Pinpoint the cell where the given text exists, returning its (X, Y) midpoint coordinate. 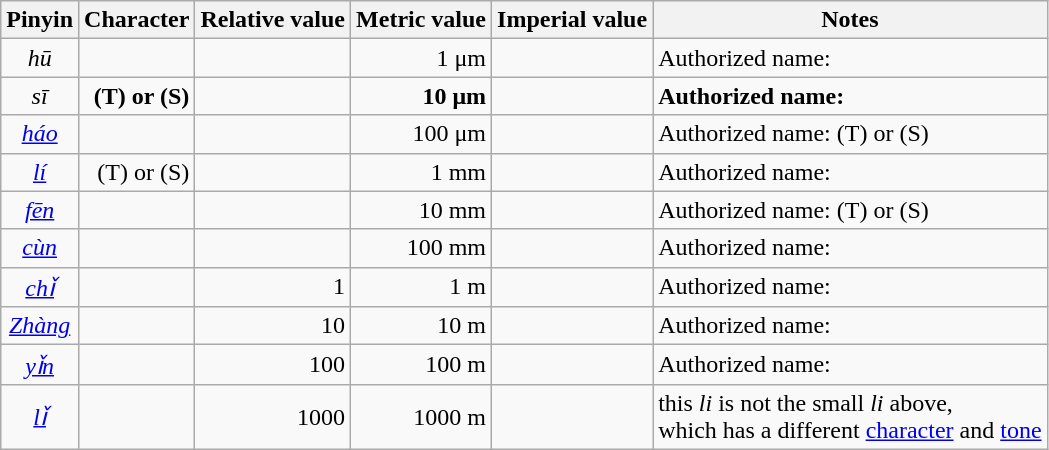
100 μm (422, 134)
100 (273, 365)
yǐn (40, 365)
1 m (422, 287)
Relative value (273, 20)
100 mm (422, 248)
hū (40, 58)
1000 m (422, 416)
10 (273, 326)
lǐ (40, 416)
Character (137, 20)
Metric value (422, 20)
1 mm (422, 172)
100 m (422, 365)
1 (273, 287)
háo (40, 134)
1 μm (422, 58)
lí (40, 172)
this li is not the small li above, which has a different character and tone (850, 416)
1000 (273, 416)
chǐ (40, 287)
Imperial value (572, 20)
cùn (40, 248)
Pinyin (40, 20)
10 m (422, 326)
Zhàng (40, 326)
10 mm (422, 210)
Notes (850, 20)
10 μm (422, 96)
sī (40, 96)
fēn (40, 210)
